From the cell containing the given text, extract its center point as [X, Y] coordinate. 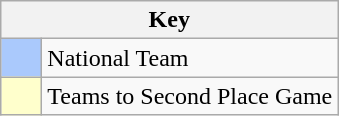
National Team [190, 58]
Key [170, 20]
Teams to Second Place Game [190, 96]
